Search for the cell housing the specified text and yield its (X, Y) center coordinate. 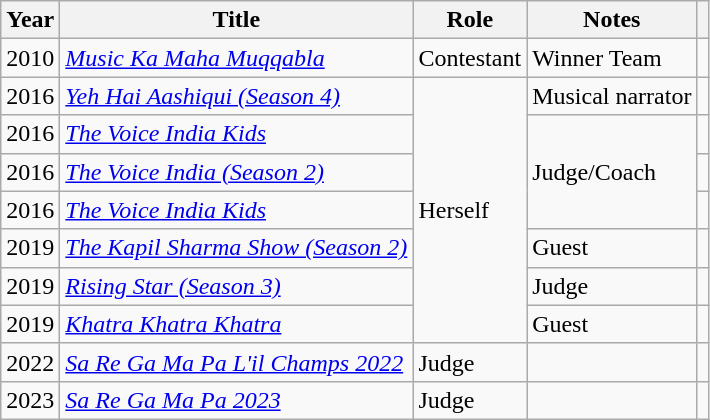
Herself (470, 210)
Role (470, 20)
Year (30, 20)
Yeh Hai Aashiqui (Season 4) (236, 96)
Khatra Khatra Khatra (236, 324)
2023 (30, 400)
The Voice India (Season 2) (236, 172)
2022 (30, 362)
Musical narrator (612, 96)
Contestant (470, 58)
Winner Team (612, 58)
Title (236, 20)
Notes (612, 20)
Music Ka Maha Muqqabla (236, 58)
Rising Star (Season 3) (236, 286)
The Kapil Sharma Show (Season 2) (236, 248)
Sa Re Ga Ma Pa L'il Champs 2022 (236, 362)
Sa Re Ga Ma Pa 2023 (236, 400)
2010 (30, 58)
Judge/Coach (612, 172)
